Capture the cell that displays the provided text and extract its [x, y] central coordinate. 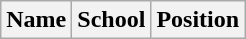
School [112, 20]
Position [198, 20]
Name [36, 20]
